Determine the [x, y] coordinate at the center of the cell enclosing the given text.  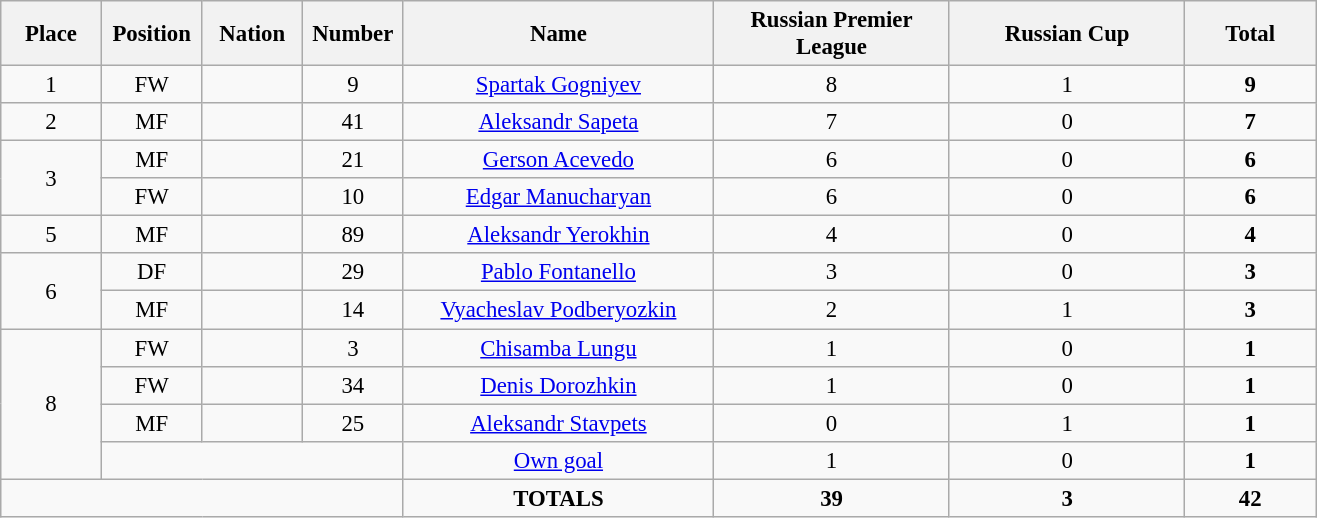
29 [354, 273]
10 [354, 197]
Position [152, 34]
Pablo Fontanello [558, 273]
Vyacheslav Podberyozkin [558, 310]
5 [52, 235]
14 [354, 310]
34 [354, 385]
Spartak Gogniyev [558, 85]
Russian Premier League [832, 34]
Gerson Acevedo [558, 160]
Aleksandr Sapeta [558, 122]
Nation [252, 34]
Total [1250, 34]
Number [354, 34]
Aleksandr Stavpets [558, 423]
TOTALS [558, 498]
21 [354, 160]
Russian Cup [1067, 34]
39 [832, 498]
89 [354, 235]
Denis Dorozhkin [558, 385]
Own goal [558, 460]
Aleksandr Yerokhin [558, 235]
Chisamba Lungu [558, 348]
Edgar Manucharyan [558, 197]
Place [52, 34]
42 [1250, 498]
Name [558, 34]
25 [354, 423]
DF [152, 273]
41 [354, 122]
